Scan for the cell matching the given text and deliver its (x, y) coordinate at center. 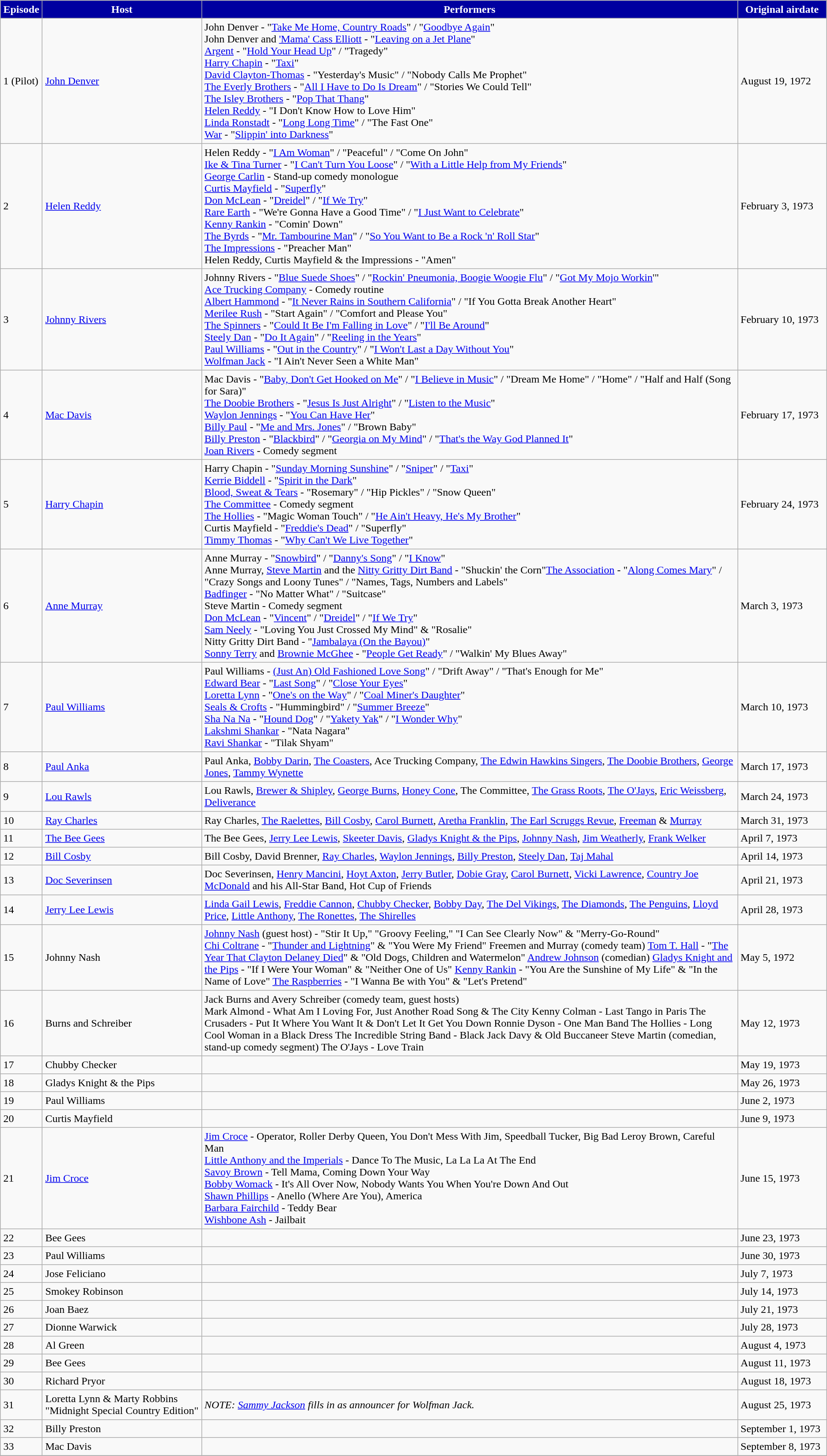
March 10, 1973 (782, 707)
Doc Severinsen (122, 880)
13 (21, 880)
May 12, 1973 (782, 1023)
June 15, 1973 (782, 1178)
Helen Reddy (122, 206)
May 26, 1973 (782, 1083)
February 10, 1973 (782, 319)
Ray Charles (122, 820)
John Denver (122, 81)
28 (21, 1345)
Jerry Lee Lewis (122, 910)
Lou Rawls, Brewer & Shipley, George Burns, Honey Cone, The Committee, The Grass Roots, The O'Jays, Eric Weissberg, Deliverance (470, 796)
Dionne Warwick (122, 1327)
27 (21, 1327)
August 11, 1973 (782, 1363)
19 (21, 1100)
Loretta Lynn & Marty Robbins"Midnight Special Country Edition" (122, 1405)
Lou Rawls (122, 796)
February 3, 1973 (782, 206)
April 14, 1973 (782, 856)
April 7, 1973 (782, 838)
Episode (21, 9)
May 5, 1972 (782, 957)
Paul Anka, Bobby Darin, The Coasters, Ace Trucking Company, The Edwin Hawkins Singers, The Doobie Brothers, George Jones, Tammy Wynette (470, 767)
February 24, 1973 (782, 504)
June 9, 1973 (782, 1119)
April 28, 1973 (782, 910)
7 (21, 707)
29 (21, 1363)
Burns and Schreiber (122, 1023)
August 25, 1973 (782, 1405)
Paul Anka (122, 767)
July 7, 1973 (782, 1274)
The Bee Gees (122, 838)
26 (21, 1309)
June 2, 1973 (782, 1100)
8 (21, 767)
23 (21, 1255)
24 (21, 1274)
3 (21, 319)
Curtis Mayfield (122, 1119)
10 (21, 820)
Jim Croce (122, 1178)
Anne Murray (122, 606)
Bill Cosby, David Brenner, Ray Charles, Waylon Jennings, Billy Preston, Steely Dan, Taj Mahal (470, 856)
9 (21, 796)
4 (21, 415)
August 18, 1973 (782, 1381)
30 (21, 1381)
Al Green (122, 1345)
July 21, 1973 (782, 1309)
Harry Chapin (122, 504)
2 (21, 206)
18 (21, 1083)
September 8, 1973 (782, 1446)
July 14, 1973 (782, 1291)
25 (21, 1291)
12 (21, 856)
May 19, 1973 (782, 1065)
Joan Baez (122, 1309)
Host (122, 9)
April 21, 1973 (782, 880)
March 24, 1973 (782, 796)
14 (21, 910)
Richard Pryor (122, 1381)
20 (21, 1119)
15 (21, 957)
August 19, 1972 (782, 81)
Gladys Knight & the Pips (122, 1083)
Smokey Robinson (122, 1291)
17 (21, 1065)
March 31, 1973 (782, 820)
June 30, 1973 (782, 1255)
22 (21, 1238)
31 (21, 1405)
March 3, 1973 (782, 606)
March 17, 1973 (782, 767)
September 1, 1973 (782, 1429)
NOTE: Sammy Jackson fills in as announcer for Wolfman Jack. (470, 1405)
The Bee Gees, Jerry Lee Lewis, Skeeter Davis, Gladys Knight & the Pips, Johnny Nash, Jim Weatherly, Frank Welker (470, 838)
Bill Cosby (122, 856)
6 (21, 606)
February 17, 1973 (782, 415)
August 4, 1973 (782, 1345)
Johnny Nash (122, 957)
16 (21, 1023)
Original airdate (782, 9)
July 28, 1973 (782, 1327)
Johnny Rivers (122, 319)
32 (21, 1429)
21 (21, 1178)
June 23, 1973 (782, 1238)
5 (21, 504)
Ray Charles, The Raelettes, Bill Cosby, Carol Burnett, Aretha Franklin, The Earl Scruggs Revue, Freeman & Murray (470, 820)
Chubby Checker (122, 1065)
Jose Feliciano (122, 1274)
11 (21, 838)
Billy Preston (122, 1429)
1 (Pilot) (21, 81)
33 (21, 1446)
Performers (470, 9)
